Determine the [X, Y] coordinate at the center of the cell enclosing the given text.  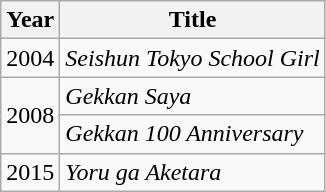
Year [30, 20]
2004 [30, 58]
Title [193, 20]
Gekkan Saya [193, 96]
2008 [30, 115]
Yoru ga Aketara [193, 172]
Seishun Tokyo School Girl [193, 58]
2015 [30, 172]
Gekkan 100 Anniversary [193, 134]
